Output the [x, y] coordinate of the center of the cell containing the given text.  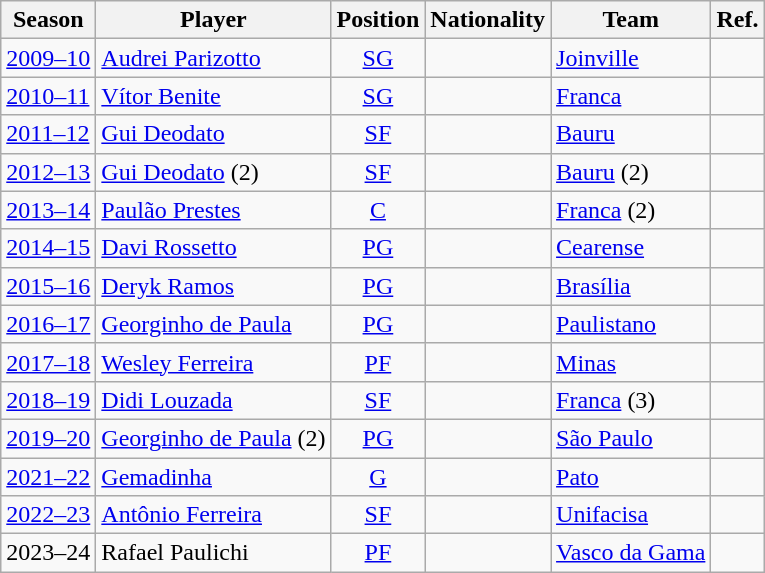
2014–15 [48, 248]
2019–20 [48, 438]
Joinville [631, 58]
2012–13 [48, 172]
Gemadinha [214, 477]
2009–10 [48, 58]
Paulistano [631, 324]
Player [214, 20]
Franca (2) [631, 210]
Franca [631, 96]
Bauru (2) [631, 172]
Paulão Prestes [214, 210]
2011–12 [48, 134]
G [378, 477]
Team [631, 20]
Davi Rossetto [214, 248]
Audrei Parizotto [214, 58]
Nationality [488, 20]
Pato [631, 477]
Rafael Paulichi [214, 553]
C [378, 210]
Antônio Ferreira [214, 515]
Season [48, 20]
Unifacisa [631, 515]
2022–23 [48, 515]
2010–11 [48, 96]
2021–22 [48, 477]
Vasco da Gama [631, 553]
Position [378, 20]
Franca (3) [631, 400]
Cearense [631, 248]
Georginho de Paula [214, 324]
2013–14 [48, 210]
2016–17 [48, 324]
Wesley Ferreira [214, 362]
2018–19 [48, 400]
Vítor Benite [214, 96]
2015–16 [48, 286]
Deryk Ramos [214, 286]
Gui Deodato [214, 134]
Minas [631, 362]
Georginho de Paula (2) [214, 438]
Bauru [631, 134]
Brasília [631, 286]
Didi Louzada [214, 400]
2023–24 [48, 553]
São Paulo [631, 438]
2017–18 [48, 362]
Ref. [738, 20]
Gui Deodato (2) [214, 172]
